Identify which cell holds the provided text, then report its (x, y) central coordinate. 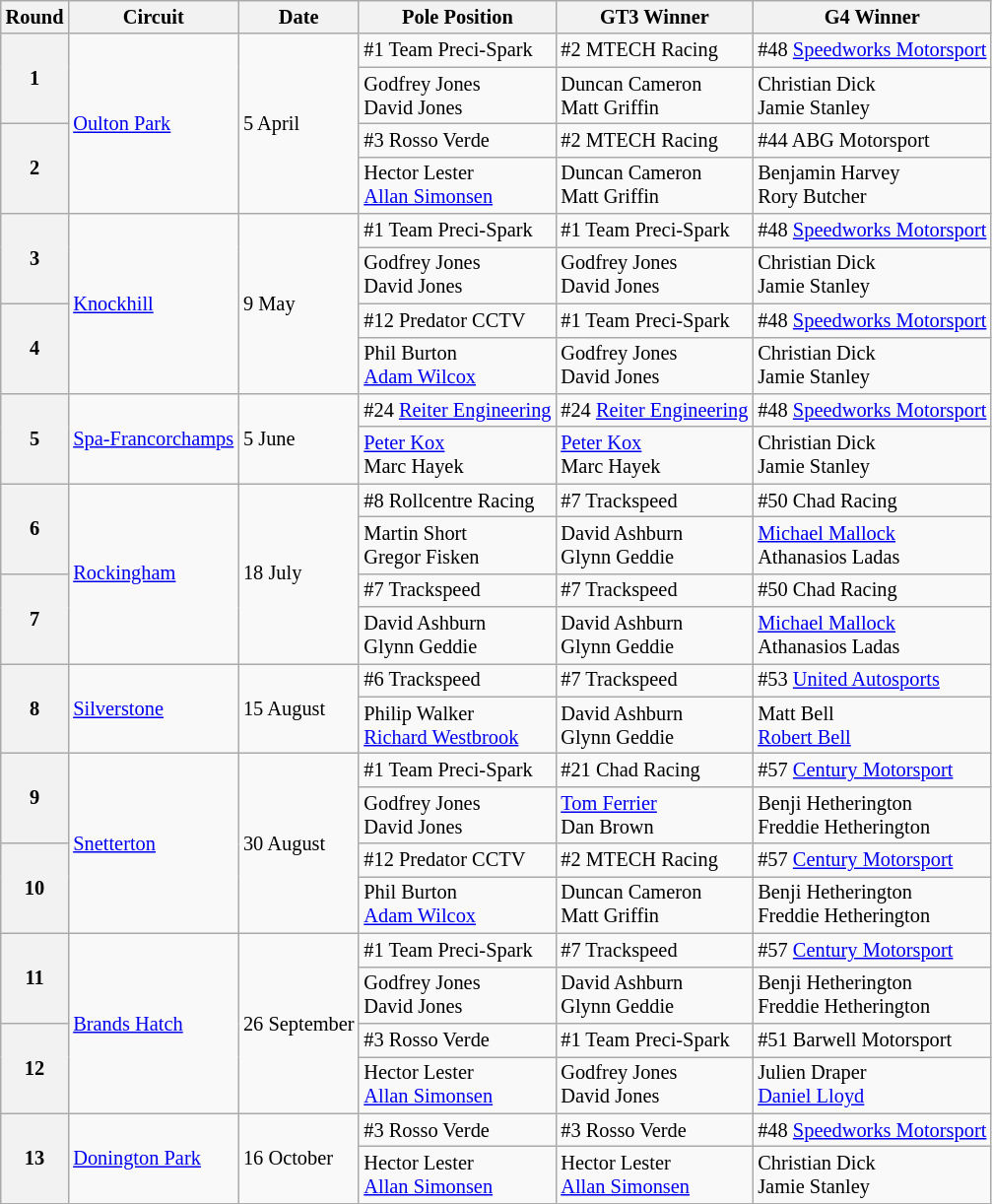
Martin Short Gregor Fisken (457, 545)
#6 Trackspeed (457, 680)
13 (35, 1159)
Tom Ferrier Dan Brown (654, 815)
#21 Chad Racing (654, 769)
Date (298, 17)
#8 Rollcentre Racing (457, 501)
Silverstone (154, 707)
5 June (298, 437)
26 September (298, 1023)
5 April (298, 124)
G4 Winner (872, 17)
4 (35, 349)
9 May (298, 303)
Knockhill (154, 303)
Oulton Park (154, 124)
2 (35, 167)
3 (35, 258)
Matt Bell Robert Bell (872, 725)
30 August (298, 843)
#44 ABG Motorsport (872, 140)
1 (35, 79)
15 August (298, 707)
Snetterton (154, 843)
12 (35, 1068)
8 (35, 707)
18 July (298, 573)
Rockingham (154, 573)
Benjamin Harvey Rory Butcher (872, 185)
Brands Hatch (154, 1023)
11 (35, 977)
Donington Park (154, 1159)
5 (35, 437)
10 (35, 889)
7 (35, 619)
#53 United Autosports (872, 680)
#51 Barwell Motorsport (872, 1039)
Julien Draper Daniel Lloyd (872, 1085)
6 (35, 528)
16 October (298, 1159)
Circuit (154, 17)
Spa-Francorchamps (154, 437)
9 (35, 798)
Philip Walker Richard Westbrook (457, 725)
Round (35, 17)
GT3 Winner (654, 17)
Pole Position (457, 17)
